Extract the [X, Y] coordinate from the center of the cell holding the provided text.  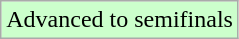
Advanced to semifinals [120, 20]
